Locate the cell with the specified text and output its (X, Y) center coordinate. 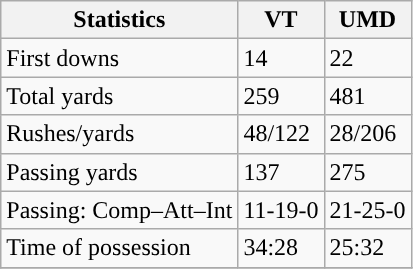
137 (281, 172)
481 (368, 96)
11-19-0 (281, 210)
48/122 (281, 134)
22 (368, 58)
259 (281, 96)
Passing: Comp–Att–Int (120, 210)
Time of possession (120, 248)
14 (281, 58)
34:28 (281, 248)
VT (281, 20)
21-25-0 (368, 210)
Statistics (120, 20)
Rushes/yards (120, 134)
25:32 (368, 248)
Total yards (120, 96)
28/206 (368, 134)
First downs (120, 58)
275 (368, 172)
Passing yards (120, 172)
UMD (368, 20)
